Capture the cell that displays the provided text and extract its [x, y] central coordinate. 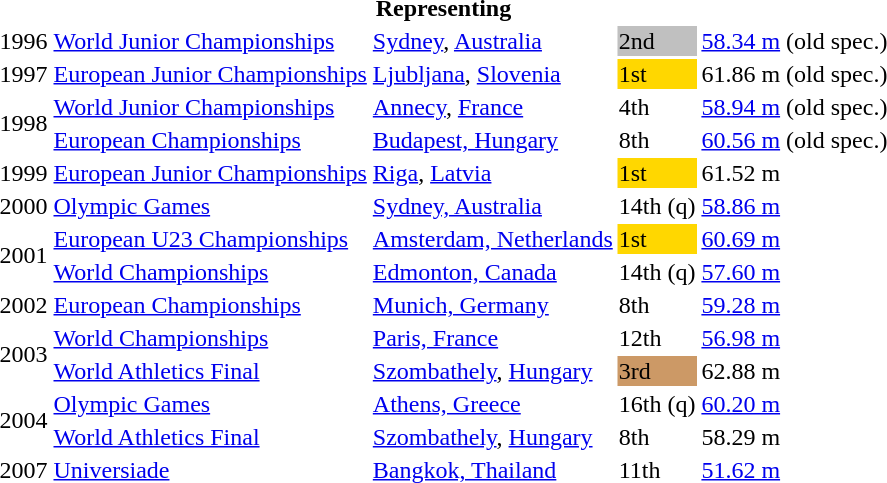
Annecy, France [492, 107]
Edmonton, Canada [492, 272]
16th (q) [657, 404]
Paris, France [492, 338]
12th [657, 338]
Ljubljana, Slovenia [492, 74]
European U23 Championships [210, 239]
3rd [657, 371]
Budapest, Hungary [492, 140]
Athens, Greece [492, 404]
Munich, Germany [492, 305]
4th [657, 107]
Amsterdam, Netherlands [492, 239]
Riga, Latvia [492, 173]
2nd [657, 41]
